Return (X, Y) of the center of cell containing provided text 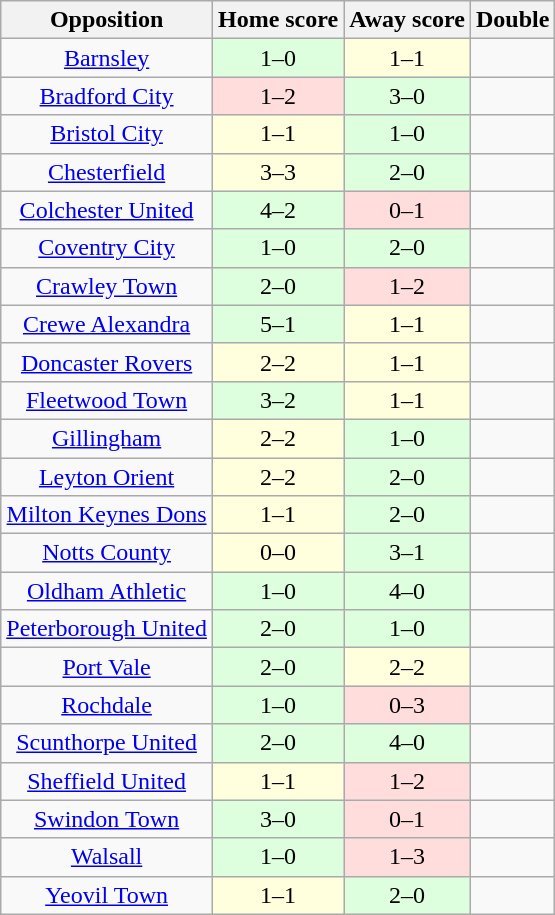
Milton Keynes Dons (107, 515)
Port Vale (107, 667)
Barnsley (107, 58)
Gillingham (107, 438)
Crawley Town (107, 286)
3–1 (408, 553)
Sheffield United (107, 781)
Home score (278, 20)
5–1 (278, 324)
Oldham Athletic (107, 591)
Scunthorpe United (107, 743)
Colchester United (107, 210)
Yeovil Town (107, 895)
Crewe Alexandra (107, 324)
Walsall (107, 857)
1–3 (408, 857)
Peterborough United (107, 629)
Bristol City (107, 134)
Bradford City (107, 96)
Notts County (107, 553)
Fleetwood Town (107, 400)
Swindon Town (107, 819)
Rochdale (107, 705)
0–3 (408, 705)
Leyton Orient (107, 477)
Doncaster Rovers (107, 362)
3–2 (278, 400)
4–2 (278, 210)
Coventry City (107, 248)
Away score (408, 20)
0–0 (278, 553)
Chesterfield (107, 172)
Opposition (107, 20)
Double (513, 20)
3–3 (278, 172)
